Find where the given text appears and provide that cell's center as (X, Y) coordinate. 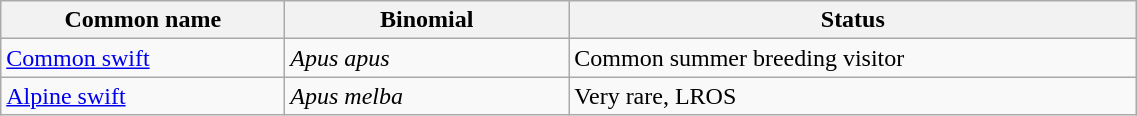
Alpine swift (143, 96)
Very rare, LROS (853, 96)
Binomial (427, 20)
Status (853, 20)
Common name (143, 20)
Common swift (143, 58)
Apus apus (427, 58)
Common summer breeding visitor (853, 58)
Apus melba (427, 96)
